Scan for the cell matching the given text and deliver its (x, y) coordinate at center. 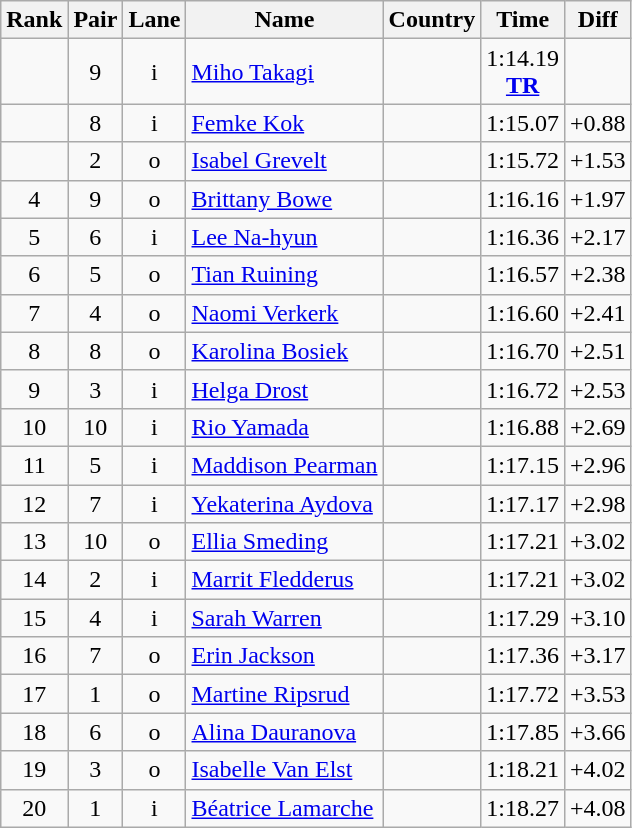
1:18.21 (523, 770)
1:17.36 (523, 656)
Naomi Verkerk (284, 313)
13 (34, 542)
Erin Jackson (284, 656)
20 (34, 808)
+2.53 (598, 389)
Time (523, 20)
+2.51 (598, 351)
Yekaterina Aydova (284, 503)
Lane (154, 20)
1:16.57 (523, 275)
Femke Kok (284, 123)
19 (34, 770)
Name (284, 20)
1:16.88 (523, 427)
1:17.15 (523, 465)
+2.17 (598, 237)
1:14.19TR (523, 72)
Marrit Fledderus (284, 580)
Ellia Smeding (284, 542)
1:17.85 (523, 732)
Pair (96, 20)
+2.38 (598, 275)
+3.10 (598, 618)
Miho Takagi (284, 72)
+4.02 (598, 770)
1:17.72 (523, 694)
+3.17 (598, 656)
Lee Na-hyun (284, 237)
1:16.16 (523, 199)
Rank (34, 20)
+1.53 (598, 161)
1:16.36 (523, 237)
1:16.70 (523, 351)
1:15.72 (523, 161)
12 (34, 503)
Brittany Bowe (284, 199)
Rio Yamada (284, 427)
Sarah Warren (284, 618)
+3.66 (598, 732)
+2.96 (598, 465)
11 (34, 465)
17 (34, 694)
14 (34, 580)
+2.98 (598, 503)
1:15.07 (523, 123)
Diff (598, 20)
Alina Dauranova (284, 732)
Helga Drost (284, 389)
18 (34, 732)
+3.53 (598, 694)
1:18.27 (523, 808)
Karolina Bosiek (284, 351)
+1.97 (598, 199)
+0.88 (598, 123)
+2.41 (598, 313)
Isabel Grevelt (284, 161)
1:17.17 (523, 503)
1:16.72 (523, 389)
+2.69 (598, 427)
Maddison Pearman (284, 465)
Tian Ruining (284, 275)
1:16.60 (523, 313)
16 (34, 656)
+4.08 (598, 808)
Isabelle Van Elst (284, 770)
Country (432, 20)
Martine Ripsrud (284, 694)
Béatrice Lamarche (284, 808)
15 (34, 618)
1:17.29 (523, 618)
